Return [x, y] of the center of cell containing provided text 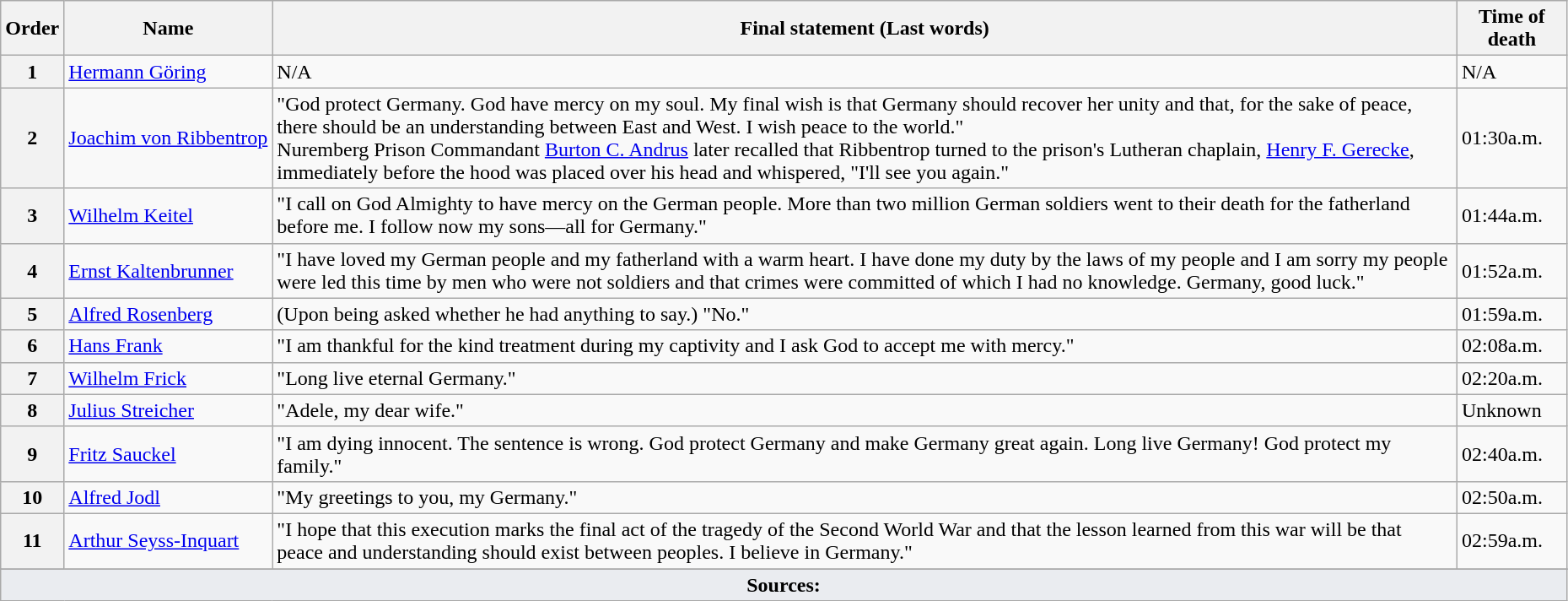
Sources: [784, 585]
"My greetings to you, my Germany." [865, 497]
"Adele, my dear wife." [865, 410]
10 [32, 497]
"I am dying innocent. The sentence is wrong. God protect Germany and make Germany great again. Long live Germany! God protect my family." [865, 454]
Ernst Kaltenbrunner [169, 270]
Joachim von Ribbentrop [169, 138]
Alfred Jodl [169, 497]
11 [32, 540]
3 [32, 216]
Julius Streicher [169, 410]
Wilhelm Frick [169, 378]
Unknown [1511, 410]
Hans Frank [169, 346]
Final statement (Last words) [865, 29]
02:40a.m. [1511, 454]
(Upon being asked whether he had anything to say.) "No." [865, 314]
02:59a.m. [1511, 540]
Time of death [1511, 29]
8 [32, 410]
01:52a.m. [1511, 270]
Arthur Seyss-Inquart [169, 540]
Wilhelm Keitel [169, 216]
Order [32, 29]
9 [32, 454]
Hermann Göring [169, 72]
4 [32, 270]
01:30a.m. [1511, 138]
2 [32, 138]
02:08a.m. [1511, 346]
01:44a.m. [1511, 216]
02:50a.m. [1511, 497]
02:20a.m. [1511, 378]
Name [169, 29]
6 [32, 346]
Fritz Sauckel [169, 454]
Alfred Rosenberg [169, 314]
5 [32, 314]
01:59a.m. [1511, 314]
"Long live eternal Germany." [865, 378]
7 [32, 378]
"I am thankful for the kind treatment during my captivity and I ask God to accept me with mercy." [865, 346]
1 [32, 72]
